Scan for the cell matching the given text and deliver its [x, y] coordinate at center. 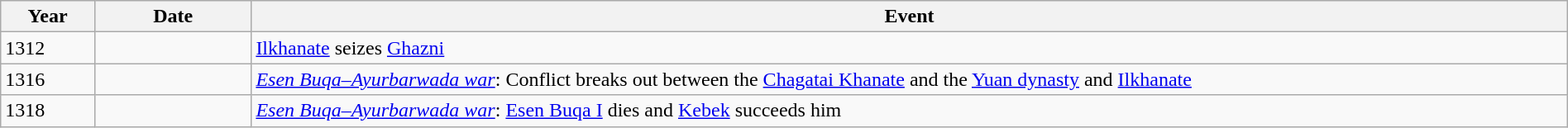
1316 [48, 79]
Esen Buqa–Ayurbarwada war: Conflict breaks out between the Chagatai Khanate and the Yuan dynasty and Ilkhanate [910, 79]
Event [910, 17]
1318 [48, 111]
Ilkhanate seizes Ghazni [910, 48]
Year [48, 17]
Date [172, 17]
1312 [48, 48]
Esen Buqa–Ayurbarwada war: Esen Buqa I dies and Kebek succeeds him [910, 111]
